Detect which cell encompasses the target text, then output its [x, y] center coordinate. 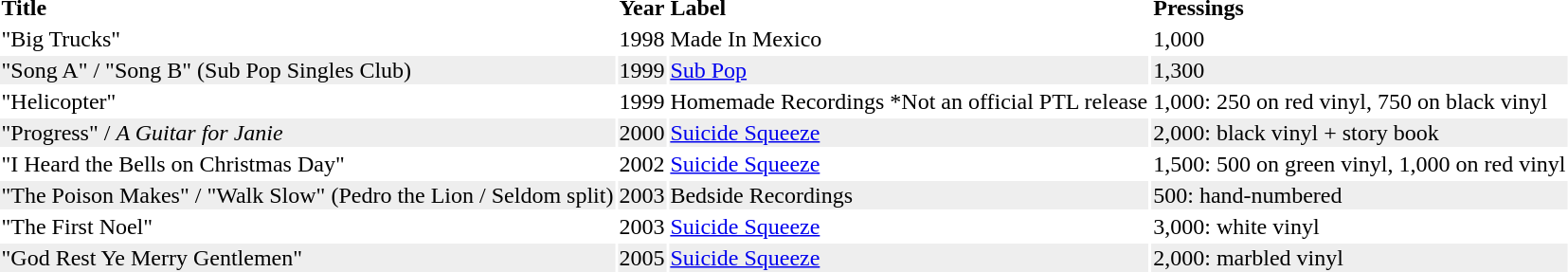
1998 [642, 39]
1,000 [1360, 39]
"I Heard the Bells on Christmas Day" [307, 164]
Made In Mexico [910, 39]
"Helicopter" [307, 101]
2,000: marbled vinyl [1360, 258]
"The Poison Makes" / "Walk Slow" (Pedro the Lion / Seldom split) [307, 195]
2000 [642, 133]
Homemade Recordings *Not an official PTL release [910, 101]
"Progress" / A Guitar for Janie [307, 133]
"Big Trucks" [307, 39]
1,000: 250 on red vinyl, 750 on black vinyl [1360, 101]
"Song A" / "Song B" (Sub Pop Singles Club) [307, 70]
Bedside Recordings [910, 195]
3,000: white vinyl [1360, 227]
1,500: 500 on green vinyl, 1,000 on red vinyl [1360, 164]
500: hand-numbered [1360, 195]
"God Rest Ye Merry Gentlemen" [307, 258]
2002 [642, 164]
Sub Pop [910, 70]
2005 [642, 258]
1,300 [1360, 70]
2,000: black vinyl + story book [1360, 133]
"The First Noel" [307, 227]
